For the text-containing cell, return its midpoint in (x, y) coordinate format. 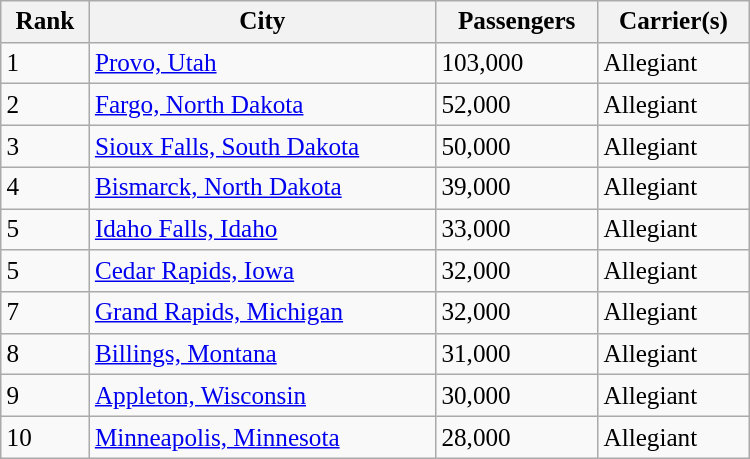
Appleton, Wisconsin (262, 396)
Billings, Montana (262, 354)
Grand Rapids, Michigan (262, 313)
28,000 (517, 437)
Idaho Falls, Idaho (262, 229)
7 (45, 313)
Fargo, North Dakota (262, 105)
52,000 (517, 105)
50,000 (517, 146)
Rank (45, 22)
Passengers (517, 22)
Provo, Utah (262, 63)
8 (45, 354)
10 (45, 437)
30,000 (517, 396)
Sioux Falls, South Dakota (262, 146)
4 (45, 188)
31,000 (517, 354)
9 (45, 396)
1 (45, 63)
Cedar Rapids, Iowa (262, 271)
33,000 (517, 229)
City (262, 22)
2 (45, 105)
Carrier(s) (674, 22)
Bismarck, North Dakota (262, 188)
3 (45, 146)
39,000 (517, 188)
Minneapolis, Minnesota (262, 437)
103,000 (517, 63)
